Scan for the cell matching the given text and deliver its (x, y) coordinate at center. 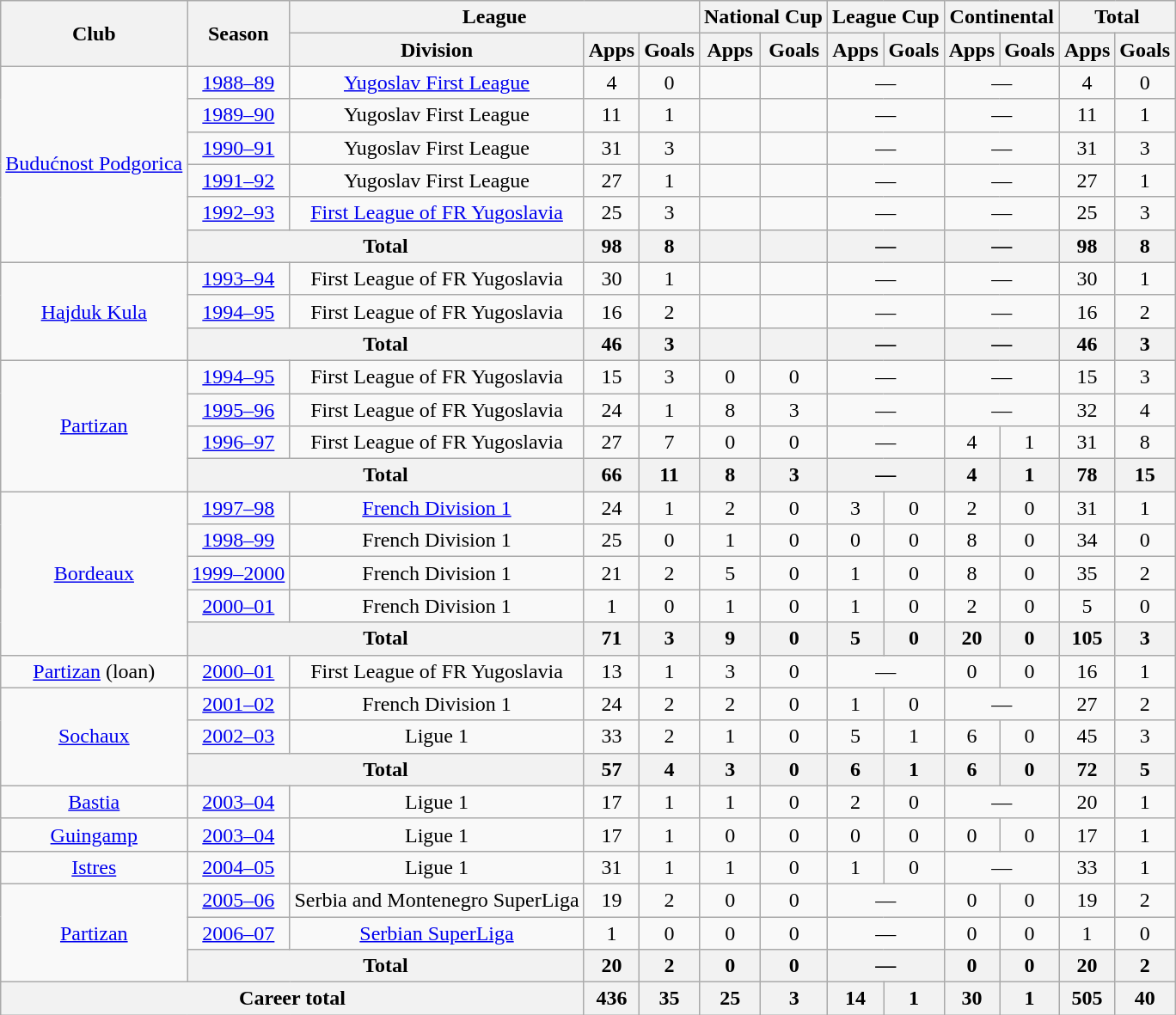
Hajduk Kula (95, 311)
2006–07 (239, 932)
1999–2000 (239, 573)
505 (1087, 999)
Season (239, 34)
Budućnost Podgorica (95, 164)
Club (95, 34)
34 (1087, 541)
Partizan (loan) (95, 671)
2004–05 (239, 867)
Bordeaux (95, 573)
Istres (95, 867)
13 (611, 671)
1997–98 (239, 508)
21 (611, 573)
Serbian SuperLiga (437, 932)
League Cup (885, 17)
2005–06 (239, 900)
105 (1087, 639)
Guingamp (95, 835)
League (494, 17)
1992–93 (239, 213)
9 (730, 639)
National Cup (763, 17)
Serbia and Montenegro SuperLiga (437, 900)
Sochaux (95, 737)
66 (611, 475)
1998–99 (239, 541)
7 (670, 443)
1989–90 (239, 115)
72 (1087, 769)
32 (1087, 410)
1990–91 (239, 148)
Continental (1001, 17)
1995–96 (239, 410)
1991–92 (239, 180)
1996–97 (239, 443)
45 (1087, 737)
1988–89 (239, 83)
2001–02 (239, 704)
Bastia (95, 802)
Career total (292, 999)
436 (611, 999)
1993–94 (239, 278)
71 (611, 639)
Division (437, 50)
78 (1087, 475)
14 (854, 999)
2002–03 (239, 737)
40 (1145, 999)
57 (611, 769)
